Output the [x, y] coordinate of the center of the cell containing the given text.  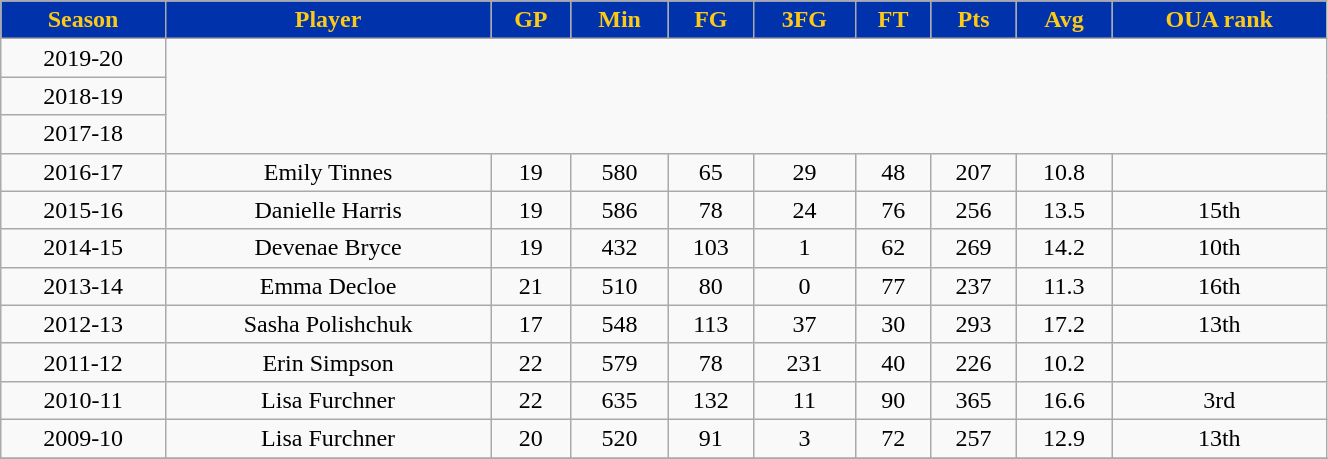
17 [531, 324]
2011-12 [84, 362]
Min [620, 20]
Erin Simpson [328, 362]
17.2 [1064, 324]
80 [710, 286]
293 [974, 324]
586 [620, 210]
2012-13 [84, 324]
0 [804, 286]
2016-17 [84, 172]
29 [804, 172]
3 [804, 438]
62 [893, 248]
2009-10 [84, 438]
90 [893, 400]
237 [974, 286]
11.3 [1064, 286]
37 [804, 324]
207 [974, 172]
Pts [974, 20]
GP [531, 20]
48 [893, 172]
72 [893, 438]
2018-19 [84, 96]
103 [710, 248]
20 [531, 438]
2010-11 [84, 400]
OUA rank [1219, 20]
2019-20 [84, 58]
91 [710, 438]
579 [620, 362]
10.2 [1064, 362]
2017-18 [84, 134]
13.5 [1064, 210]
10th [1219, 248]
3FG [804, 20]
65 [710, 172]
548 [620, 324]
15th [1219, 210]
520 [620, 438]
132 [710, 400]
FT [893, 20]
3rd [1219, 400]
226 [974, 362]
231 [804, 362]
510 [620, 286]
30 [893, 324]
2015-16 [84, 210]
Devenae Bryce [328, 248]
1 [804, 248]
2013-14 [84, 286]
Emma Decloe [328, 286]
FG [710, 20]
Sasha Polishchuk [328, 324]
365 [974, 400]
16th [1219, 286]
113 [710, 324]
Avg [1064, 20]
257 [974, 438]
14.2 [1064, 248]
Player [328, 20]
635 [620, 400]
77 [893, 286]
256 [974, 210]
12.9 [1064, 438]
Danielle Harris [328, 210]
21 [531, 286]
580 [620, 172]
16.6 [1064, 400]
2014-15 [84, 248]
Emily Tinnes [328, 172]
269 [974, 248]
432 [620, 248]
40 [893, 362]
76 [893, 210]
11 [804, 400]
Season [84, 20]
10.8 [1064, 172]
24 [804, 210]
